Scan for the cell matching the given text and deliver its [X, Y] coordinate at center. 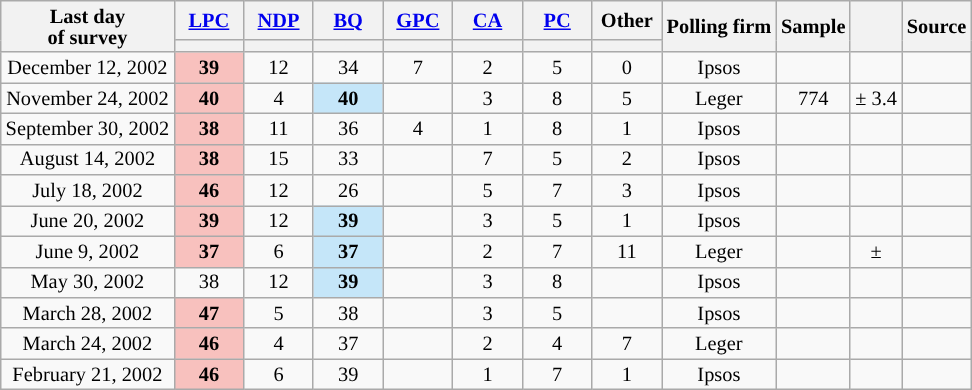
June 20, 2002 [88, 220]
June 9, 2002 [88, 252]
September 30, 2002 [88, 128]
December 12, 2002 [88, 68]
Other [627, 20]
GPC [418, 20]
26 [348, 190]
0 [627, 68]
August 14, 2002 [88, 160]
33 [348, 160]
Sample [813, 26]
Source [936, 26]
Last day of survey [88, 26]
Polling firm [719, 26]
47 [209, 312]
May 30, 2002 [88, 282]
15 [279, 160]
NDP [279, 20]
34 [348, 68]
± [876, 252]
PC [557, 20]
± 3.4 [876, 98]
LPC [209, 20]
774 [813, 98]
March 24, 2002 [88, 344]
March 28, 2002 [88, 312]
February 21, 2002 [88, 374]
BQ [348, 20]
CA [488, 20]
July 18, 2002 [88, 190]
November 24, 2002 [88, 98]
36 [348, 128]
